Identify which cell holds the provided text, then report its (x, y) central coordinate. 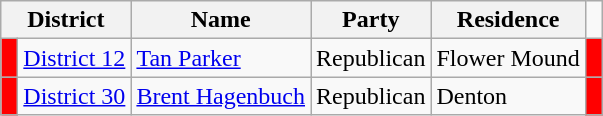
Denton (508, 96)
District 12 (74, 58)
District 30 (74, 96)
District (66, 20)
Tan Parker (221, 58)
Party (371, 20)
Residence (508, 20)
Flower Mound (508, 58)
Brent Hagenbuch (221, 96)
Name (221, 20)
